Capture the cell that displays the provided text and extract its (x, y) central coordinate. 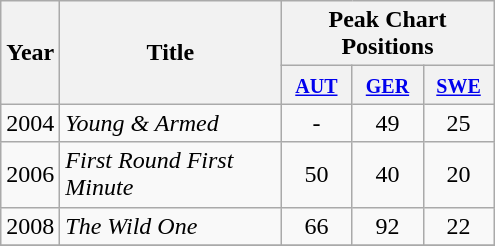
Title (170, 52)
SWE (458, 85)
Year (30, 52)
2008 (30, 226)
GER (388, 85)
- (316, 123)
40 (388, 174)
66 (316, 226)
2004 (30, 123)
Peak Chart Positions (388, 34)
92 (388, 226)
22 (458, 226)
AUT (316, 85)
49 (388, 123)
50 (316, 174)
The Wild One (170, 226)
2006 (30, 174)
20 (458, 174)
Young & Armed (170, 123)
25 (458, 123)
First Round First Minute (170, 174)
